Detect which cell encompasses the target text, then output its [X, Y] center coordinate. 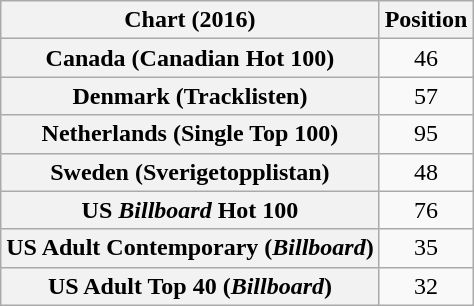
US Billboard Hot 100 [190, 210]
76 [426, 210]
48 [426, 172]
Denmark (Tracklisten) [190, 96]
Netherlands (Single Top 100) [190, 134]
46 [426, 58]
57 [426, 96]
Canada (Canadian Hot 100) [190, 58]
32 [426, 286]
Position [426, 20]
Sweden (Sverigetopplistan) [190, 172]
US Adult Top 40 (Billboard) [190, 286]
95 [426, 134]
US Adult Contemporary (Billboard) [190, 248]
35 [426, 248]
Chart (2016) [190, 20]
